Locate the cell with the specified text and output its [X, Y] center coordinate. 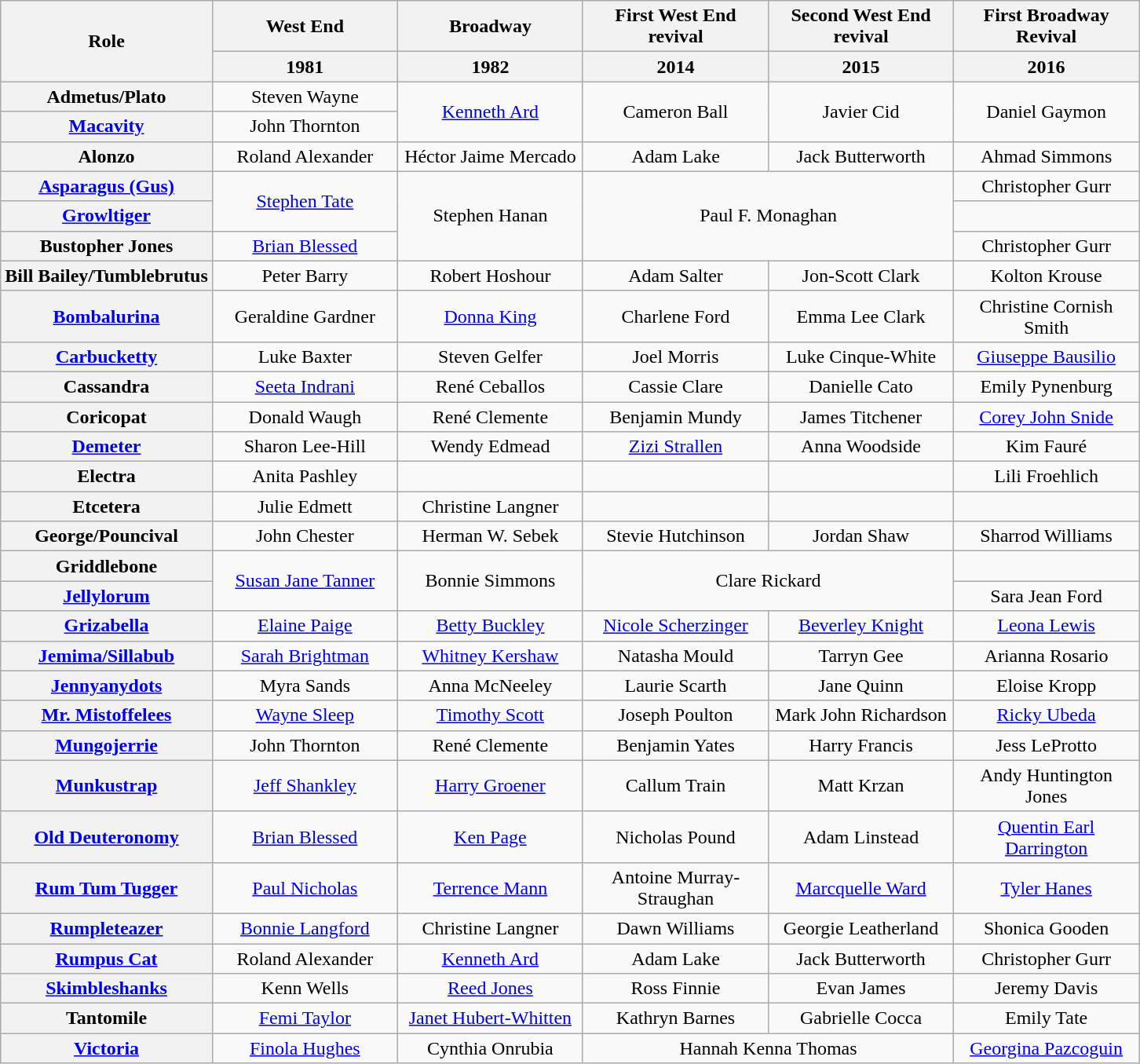
Eloise Kropp [1047, 686]
Clare Rickard [768, 581]
Jennyanydots [107, 686]
Betty Buckley [490, 626]
First West End revival [675, 27]
Skimbleshanks [107, 989]
Wayne Sleep [305, 715]
Kim Fauré [1047, 447]
Jellylorum [107, 596]
Old Deuteronomy [107, 837]
Jane Quinn [861, 686]
Whitney Kershaw [490, 656]
Adam Linstead [861, 837]
Héctor Jaime Mercado [490, 156]
2016 [1047, 67]
Bombalurina [107, 316]
Cameron Ball [675, 112]
Donald Waugh [305, 417]
Anita Pashley [305, 477]
Jon-Scott Clark [861, 276]
Seeta Indrani [305, 386]
Sara Jean Ford [1047, 596]
Daniel Gaymon [1047, 112]
Stevie Hutchinson [675, 536]
Paul Nicholas [305, 887]
Mr. Mistoffelees [107, 715]
Natasha Mould [675, 656]
Robert Hoshour [490, 276]
Tarryn Gee [861, 656]
Janet Hubert-Whitten [490, 1018]
Munkustrap [107, 785]
First Broadway Revival [1047, 27]
Andy Huntington Jones [1047, 785]
Bustopher Jones [107, 246]
Elaine Paige [305, 626]
John Chester [305, 536]
Kolton Krouse [1047, 276]
Luke Baxter [305, 356]
Cynthia Onrubia [490, 1048]
Ross Finnie [675, 989]
Joel Morris [675, 356]
George/Pouncival [107, 536]
Harry Francis [861, 745]
Gabrielle Cocca [861, 1018]
Mark John Richardson [861, 715]
Timothy Scott [490, 715]
Alonzo [107, 156]
Grizabella [107, 626]
Second West End revival [861, 27]
Susan Jane Tanner [305, 581]
Julie Edmett [305, 506]
Dawn Williams [675, 928]
Luke Cinque-White [861, 356]
Jordan Shaw [861, 536]
Mungojerrie [107, 745]
Georgie Leatherland [861, 928]
Evan James [861, 989]
Bill Bailey/Tumblebrutus [107, 276]
Jemima/Sillabub [107, 656]
Rum Tum Tugger [107, 887]
Emily Tate [1047, 1018]
Geraldine Gardner [305, 316]
Corey John Snide [1047, 417]
Leona Lewis [1047, 626]
Paul F. Monaghan [768, 216]
Benjamin Mundy [675, 417]
Lili Froehlich [1047, 477]
Cassie Clare [675, 386]
1982 [490, 67]
Giuseppe Bausilio [1047, 356]
Myra Sands [305, 686]
Shonica Gooden [1047, 928]
Javier Cid [861, 112]
Victoria [107, 1048]
2015 [861, 67]
Peter Barry [305, 276]
Christine Cornish Smith [1047, 316]
Bonnie Simmons [490, 581]
Stephen Hanan [490, 216]
Etcetera [107, 506]
Quentin Earl Darrington [1047, 837]
Emma Lee Clark [861, 316]
Admetus/Plato [107, 97]
Asparagus (Gus) [107, 186]
1981 [305, 67]
Steven Gelfer [490, 356]
Wendy Edmead [490, 447]
James Titchener [861, 417]
Ricky Ubeda [1047, 715]
Ken Page [490, 837]
Finola Hughes [305, 1048]
Georgina Pazcoguin [1047, 1048]
Danielle Cato [861, 386]
Steven Wayne [305, 97]
Benjamin Yates [675, 745]
Beverley Knight [861, 626]
Sharon Lee-Hill [305, 447]
Anna Woodside [861, 447]
Nicholas Pound [675, 837]
Stephen Tate [305, 201]
Jeremy Davis [1047, 989]
Kathryn Barnes [675, 1018]
Sarah Brightman [305, 656]
Ahmad Simmons [1047, 156]
Reed Jones [490, 989]
Donna King [490, 316]
Tyler Hanes [1047, 887]
Emily Pynenburg [1047, 386]
Zizi Strallen [675, 447]
Broadway [490, 27]
Anna McNeeley [490, 686]
Bonnie Langford [305, 928]
René Ceballos [490, 386]
Marcquelle Ward [861, 887]
Carbucketty [107, 356]
Griddlebone [107, 566]
West End [305, 27]
Tantomile [107, 1018]
Harry Groener [490, 785]
Cassandra [107, 386]
Kenn Wells [305, 989]
Arianna Rosario [1047, 656]
Macavity [107, 126]
Herman W. Sebek [490, 536]
Terrence Mann [490, 887]
Matt Krzan [861, 785]
Demeter [107, 447]
Charlene Ford [675, 316]
Rumpus Cat [107, 959]
Coricopat [107, 417]
Joseph Poulton [675, 715]
2014 [675, 67]
Sharrod Williams [1047, 536]
Femi Taylor [305, 1018]
Callum Train [675, 785]
Laurie Scarth [675, 686]
Nicole Scherzinger [675, 626]
Rumpleteazer [107, 928]
Adam Salter [675, 276]
Jeff Shankley [305, 785]
Role [107, 41]
Jess LeProtto [1047, 745]
Hannah Kenna Thomas [768, 1048]
Growltiger [107, 216]
Electra [107, 477]
Antoine Murray-Straughan [675, 887]
